Return [X, Y] of the center of cell containing provided text 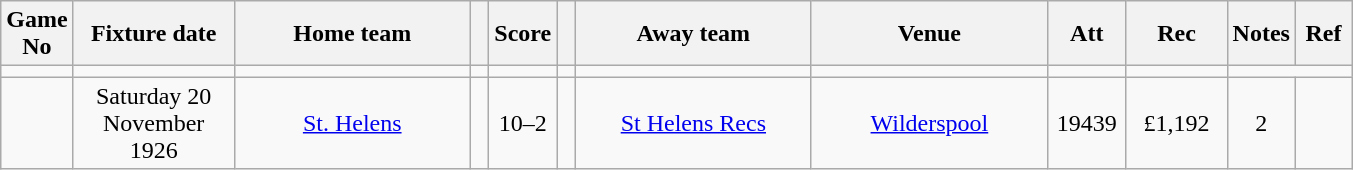
19439 [1086, 123]
Home team [352, 34]
Rec [1176, 34]
10–2 [523, 123]
St Helens Recs [693, 123]
Fixture date [154, 34]
Venue [929, 34]
Score [523, 34]
Away team [693, 34]
Wilderspool [929, 123]
St. Helens [352, 123]
Notes [1261, 34]
Saturday 20 November 1926 [154, 123]
Game No [37, 34]
£1,192 [1176, 123]
Att [1086, 34]
2 [1261, 123]
Ref [1323, 34]
